Scan for the cell matching the given text and deliver its (x, y) coordinate at center. 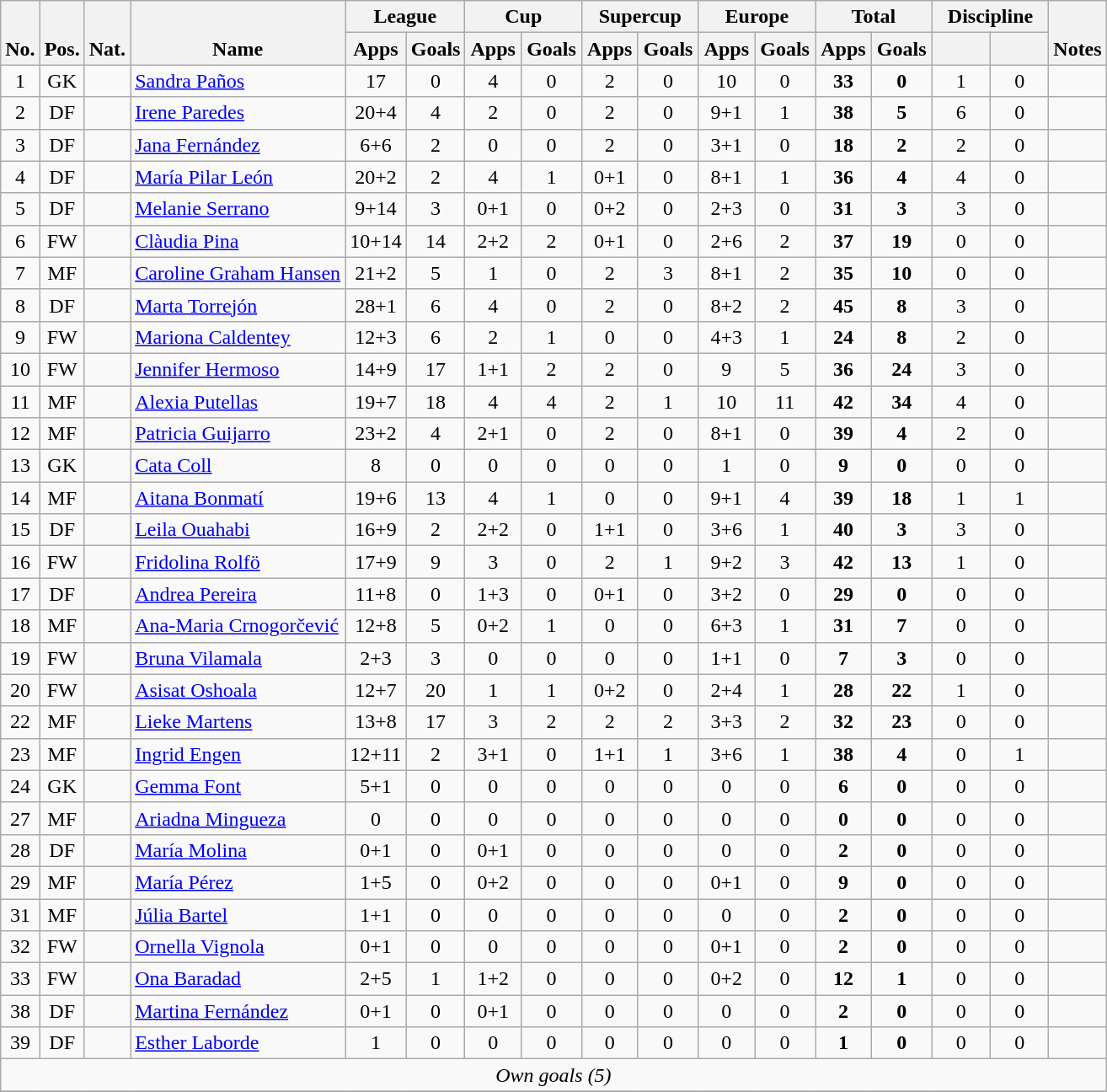
10+14 (376, 241)
Ona Baradad (238, 979)
16+9 (376, 530)
Cup (524, 17)
Nat. (107, 33)
21+2 (376, 273)
María Pérez (238, 882)
20+2 (376, 177)
12+11 (376, 754)
No. (20, 33)
Cata Coll (238, 466)
15 (20, 530)
Patricia Guijarro (238, 434)
Irene Paredes (238, 113)
María Pilar León (238, 177)
Melanie Serrano (238, 209)
28+1 (376, 305)
Leila Ouahabi (238, 530)
17+9 (376, 562)
27 (20, 818)
Fridolina Rolfö (238, 562)
45 (844, 305)
Ana-Maria Crnogorčević (238, 626)
2+6 (726, 241)
9+14 (376, 209)
37 (844, 241)
Own goals (5) (553, 1075)
Asisat Oshoala (238, 690)
Gemma Font (238, 786)
6+6 (376, 145)
34 (901, 402)
40 (844, 530)
Jennifer Hermoso (238, 369)
1+3 (494, 594)
Martina Fernández (238, 1011)
Bruna Vilamala (238, 658)
Júlia Bartel (238, 914)
1+5 (376, 882)
Sandra Paños (238, 81)
12+3 (376, 337)
Ingrid Engen (238, 754)
1+2 (494, 979)
Clàudia Pina (238, 241)
Marta Torrejón (238, 305)
League (405, 17)
8+2 (726, 305)
Caroline Graham Hansen (238, 273)
23+2 (376, 434)
4+3 (726, 337)
35 (844, 273)
Aitana Bonmatí (238, 498)
Esther Laborde (238, 1043)
Name (238, 33)
3+3 (726, 722)
2+1 (494, 434)
Lieke Martens (238, 722)
Europe (757, 17)
20+4 (376, 113)
Alexia Putellas (238, 402)
Notes (1078, 33)
11+8 (376, 594)
Mariona Caldentey (238, 337)
Discipline (991, 17)
19+7 (376, 402)
12+8 (376, 626)
Andrea Pereira (238, 594)
19+6 (376, 498)
2+5 (376, 979)
13+8 (376, 722)
5+1 (376, 786)
16 (20, 562)
2+4 (726, 690)
Supercup (640, 17)
Jana Fernández (238, 145)
6+3 (726, 626)
Pos. (62, 33)
3+2 (726, 594)
Total (874, 17)
Ornella Vignola (238, 947)
9+2 (726, 562)
Ariadna Mingueza (238, 818)
María Molina (238, 850)
14+9 (376, 369)
12+7 (376, 690)
